Detect which cell encompasses the target text, then output its (X, Y) center coordinate. 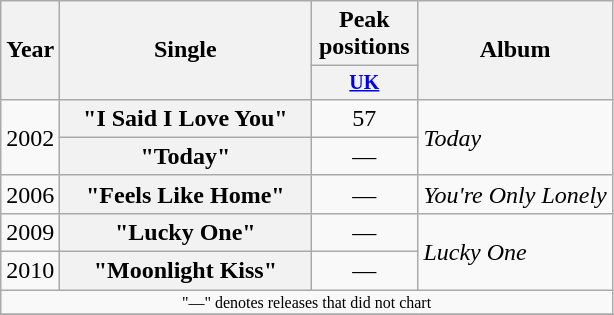
Single (186, 50)
Album (515, 50)
"Today" (186, 156)
2009 (30, 232)
2002 (30, 137)
"Lucky One" (186, 232)
2010 (30, 271)
You're Only Lonely (515, 194)
Today (515, 137)
57 (364, 118)
"Feels Like Home" (186, 194)
"I Said I Love You" (186, 118)
Peak positions (364, 34)
Year (30, 50)
UK (364, 82)
2006 (30, 194)
"—" denotes releases that did not chart (307, 302)
"Moonlight Kiss" (186, 271)
Lucky One (515, 251)
